Search for the cell housing the specified text and yield its [X, Y] center coordinate. 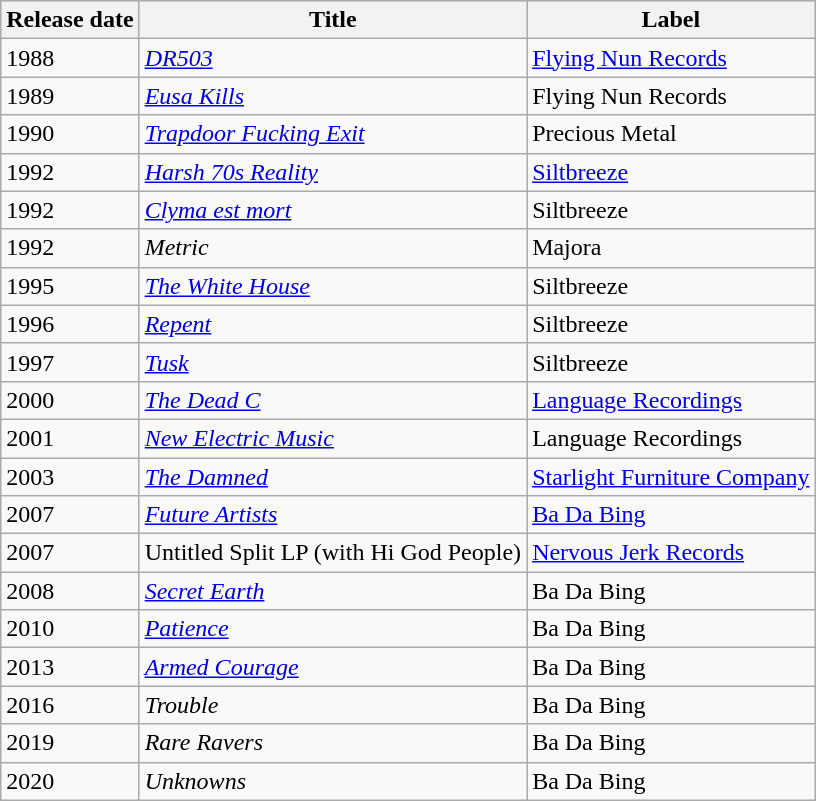
2016 [70, 705]
2001 [70, 438]
2008 [70, 591]
Armed Courage [332, 667]
The Damned [332, 477]
Release date [70, 20]
Nervous Jerk Records [671, 553]
Starlight Furniture Company [671, 477]
DR503 [332, 58]
1988 [70, 58]
Patience [332, 629]
2000 [70, 400]
2013 [70, 667]
Secret Earth [332, 591]
Trapdoor Fucking Exit [332, 134]
1995 [70, 286]
Repent [332, 324]
2020 [70, 781]
1989 [70, 96]
1990 [70, 134]
Trouble [332, 705]
Eusa Kills [332, 96]
Unknowns [332, 781]
Title [332, 20]
Metric [332, 248]
2019 [70, 743]
1996 [70, 324]
Clyma est mort [332, 210]
The Dead C [332, 400]
Precious Metal [671, 134]
Tusk [332, 362]
Majora [671, 248]
Untitled Split LP (with Hi God People) [332, 553]
2010 [70, 629]
Rare Ravers [332, 743]
Label [671, 20]
Harsh 70s Reality [332, 172]
The White House [332, 286]
2003 [70, 477]
Future Artists [332, 515]
1997 [70, 362]
New Electric Music [332, 438]
